Search for the cell housing the specified text and yield its [X, Y] center coordinate. 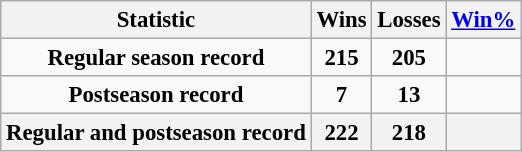
Losses [409, 20]
205 [409, 58]
7 [342, 95]
218 [409, 133]
Wins [342, 20]
Regular and postseason record [156, 133]
215 [342, 58]
Postseason record [156, 95]
222 [342, 133]
Regular season record [156, 58]
13 [409, 95]
Win% [484, 20]
Statistic [156, 20]
